Determine the [x, y] coordinate at the center of the cell enclosing the given text.  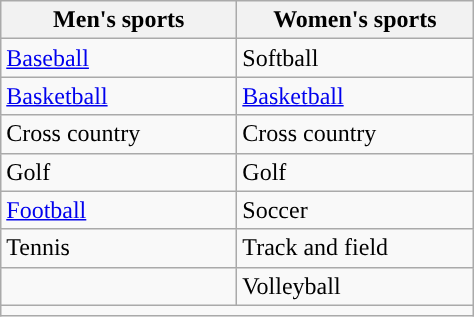
Tennis [119, 248]
Soccer [355, 210]
Baseball [119, 58]
Volleyball [355, 286]
Track and field [355, 248]
Women's sports [355, 20]
Football [119, 210]
Men's sports [119, 20]
Softball [355, 58]
